Provide the [X, Y] coordinate of the cell's center where the given text is located.  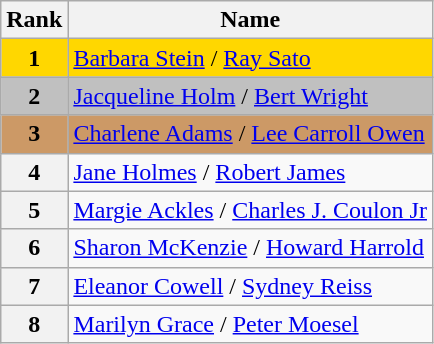
8 [34, 324]
Marilyn Grace / Peter Moesel [250, 324]
Name [250, 20]
Charlene Adams / Lee Carroll Owen [250, 134]
Eleanor Cowell / Sydney Reiss [250, 286]
7 [34, 286]
4 [34, 172]
Rank [34, 20]
3 [34, 134]
Sharon McKenzie / Howard Harrold [250, 248]
Margie Ackles / Charles J. Coulon Jr [250, 210]
6 [34, 248]
2 [34, 96]
5 [34, 210]
1 [34, 58]
Jacqueline Holm / Bert Wright [250, 96]
Jane Holmes / Robert James [250, 172]
Barbara Stein / Ray Sato [250, 58]
